Capture the cell that displays the provided text and extract its (x, y) central coordinate. 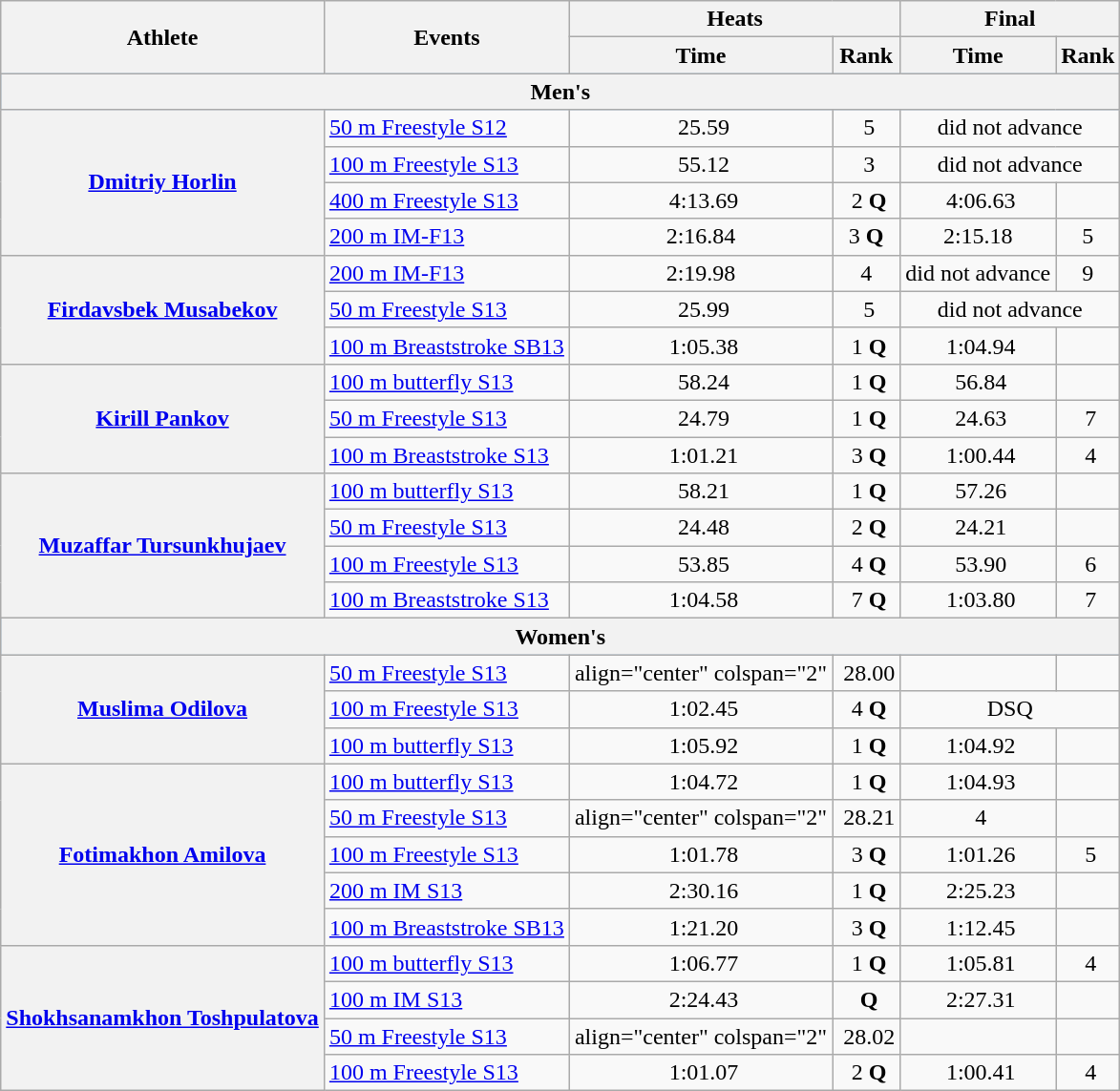
Firdavsbek Musabekov (162, 309)
25.99 (701, 309)
24.21 (978, 528)
200 m IM S13 (447, 891)
3 (867, 164)
4:13.69 (701, 200)
1:00.44 (978, 455)
1:04.92 (978, 745)
Events (447, 37)
1:02.45 (701, 709)
58.24 (701, 382)
58.21 (701, 492)
1:05.92 (701, 745)
28.21 (867, 818)
25.59 (701, 128)
1:04.58 (701, 600)
1:01.07 (701, 1073)
4:06.63 (978, 200)
1:00.41 (978, 1073)
2:30.16 (701, 891)
2:19.98 (701, 273)
1:01.26 (978, 854)
1:03.80 (978, 600)
1:05.81 (978, 963)
1:12.45 (978, 927)
53.85 (701, 564)
2:15.18 (978, 237)
Women's (560, 637)
9 (1088, 273)
1:06.77 (701, 963)
Men's (560, 92)
Dmitriy Horlin (162, 182)
2:25.23 (978, 891)
28.00 (867, 673)
Muzaffar Tursunkhujaev (162, 546)
400 m Freestyle S13 (447, 200)
56.84 (978, 382)
1:04.72 (701, 782)
1:04.93 (978, 782)
Heats (734, 19)
57.26 (978, 492)
1:21.20 (701, 927)
53.90 (978, 564)
Fotimakhon Amilova (162, 854)
Final (1010, 19)
1:01.21 (701, 455)
6 (1088, 564)
Kirill Pankov (162, 418)
1:04.94 (978, 346)
Shokhsanamkhon Toshpulatova (162, 1018)
2:27.31 (978, 999)
55.12 (701, 164)
24.48 (701, 528)
7 Q (867, 600)
DSQ (1010, 709)
50 m Freestyle S12 (447, 128)
1:01.78 (701, 854)
Muslima Odilova (162, 709)
28.02 (867, 1036)
Q (867, 999)
100 m IM S13 (447, 999)
24.63 (978, 418)
2:24.43 (701, 999)
1:05.38 (701, 346)
24.79 (701, 418)
Athlete (162, 37)
2:16.84 (701, 237)
